Determine the (x, y) coordinate at the center of the cell enclosing the given text.  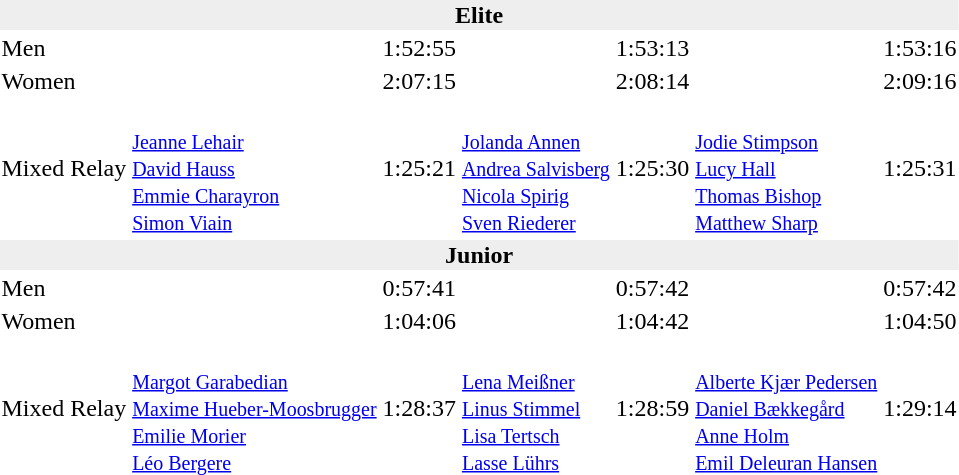
1:25:30 (652, 168)
1:25:21 (419, 168)
Mixed Relay (64, 168)
1:04:06 (419, 321)
1:04:50 (920, 321)
Elite (479, 15)
1:53:13 (652, 48)
1:25:31 (920, 168)
0:57:41 (419, 288)
2:08:14 (652, 81)
1:53:16 (920, 48)
Jodie StimpsonLucy HallThomas BishopMatthew Sharp (786, 168)
1:04:42 (652, 321)
Jolanda AnnenAndrea SalvisbergNicola SpirigSven Riederer (536, 168)
Jeanne LehairDavid HaussEmmie CharayronSimon Viain (254, 168)
2:09:16 (920, 81)
Junior (479, 255)
2:07:15 (419, 81)
1:52:55 (419, 48)
